Return the [X, Y] coordinate for the center point of the cell that contains the specified text.  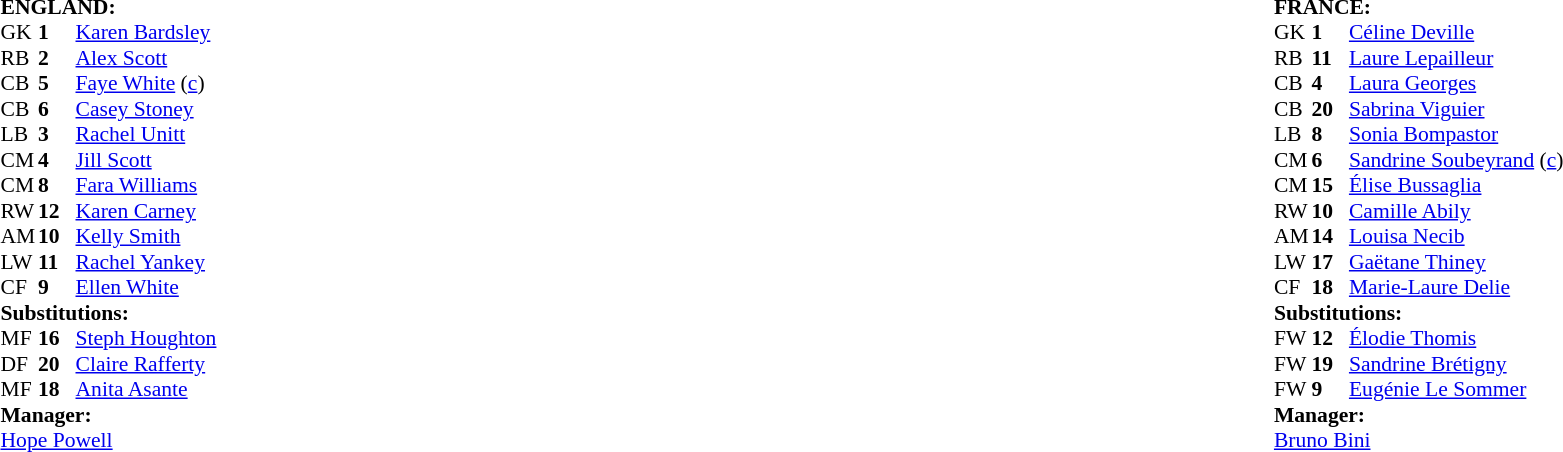
Jill Scott [146, 160]
Claire Rafferty [146, 364]
Alex Scott [146, 58]
15 [1330, 185]
19 [1330, 364]
Rachel Unitt [146, 135]
Karen Bardsley [146, 33]
Casey Stoney [146, 109]
Substitutions: [108, 313]
14 [1330, 237]
Rachel Yankey [146, 262]
Kelly Smith [146, 237]
Faye White (c) [146, 83]
Karen Carney [146, 211]
3 [57, 135]
Anita Asante [146, 389]
17 [1330, 262]
Ellen White [146, 287]
Fara Williams [146, 185]
Manager: [108, 415]
5 [57, 83]
Steph Houghton [146, 339]
16 [57, 339]
2 [57, 58]
DF [19, 364]
